Search for the cell housing the specified text and yield its [X, Y] center coordinate. 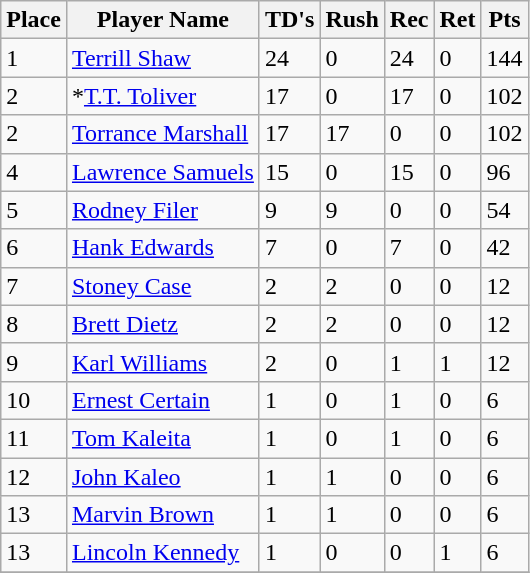
Hank Edwards [162, 248]
5 [34, 210]
8 [34, 324]
4 [34, 172]
Marvin Brown [162, 515]
Brett Dietz [162, 324]
Ernest Certain [162, 400]
Ret [458, 20]
54 [504, 210]
*T.T. Toliver [162, 96]
Stoney Case [162, 286]
144 [504, 58]
Place [34, 20]
Pts [504, 20]
Rec [409, 20]
Rodney Filer [162, 210]
11 [34, 438]
Tom Kaleita [162, 438]
John Kaleo [162, 477]
10 [34, 400]
Lawrence Samuels [162, 172]
Torrance Marshall [162, 134]
TD's [289, 20]
96 [504, 172]
Rush [352, 20]
Lincoln Kennedy [162, 553]
Player Name [162, 20]
Terrill Shaw [162, 58]
42 [504, 248]
Karl Williams [162, 362]
